Return the [X, Y] coordinate for the center point of the cell that contains the specified text.  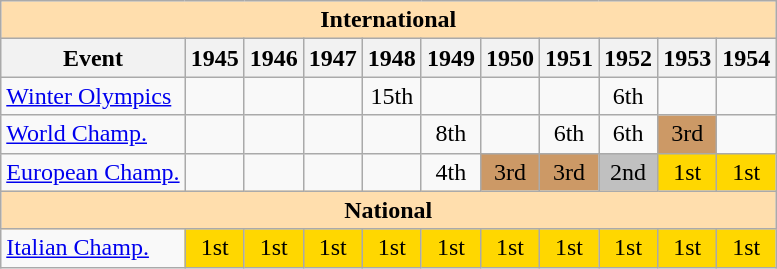
Italian Champ. [93, 248]
Winter Olympics [93, 96]
1947 [332, 58]
National [388, 210]
Event [93, 58]
4th [450, 172]
15th [392, 96]
1948 [392, 58]
8th [450, 134]
1953 [688, 58]
1951 [568, 58]
International [388, 20]
World Champ. [93, 134]
1950 [510, 58]
2nd [628, 172]
1945 [214, 58]
European Champ. [93, 172]
1946 [274, 58]
1954 [746, 58]
1949 [450, 58]
1952 [628, 58]
